Pinpoint the cell where the given text exists, returning its (X, Y) midpoint coordinate. 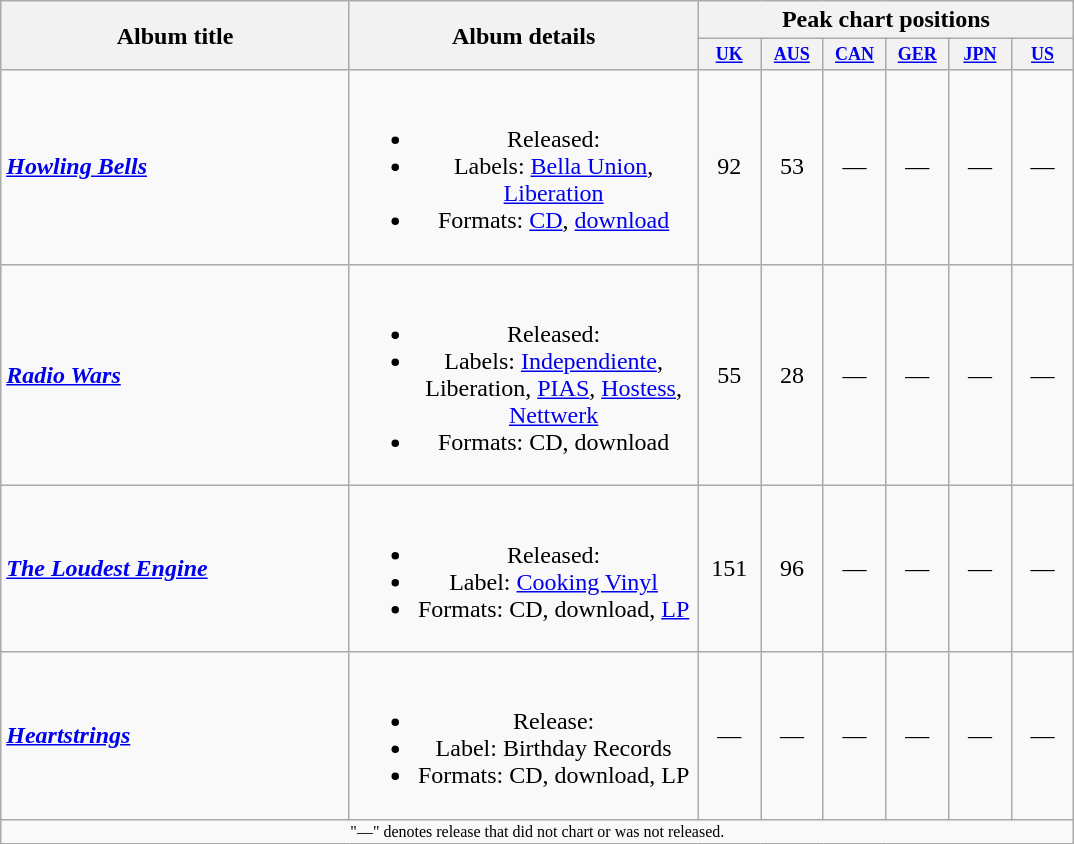
UK (730, 54)
"—" denotes release that did not chart or was not released. (538, 831)
28 (792, 374)
Howling Bells (176, 167)
Released: Labels: Bella Union, LiberationFormats: CD, download (524, 167)
CAN (854, 54)
US (1042, 54)
151 (730, 568)
The Loudest Engine (176, 568)
Album title (176, 36)
Peak chart positions (886, 20)
Released: Label: Cooking VinylFormats: CD, download, LP (524, 568)
92 (730, 167)
53 (792, 167)
Radio Wars (176, 374)
JPN (980, 54)
Heartstrings (176, 736)
Released: Labels: Independiente, Liberation, PIAS, Hostess, NettwerkFormats: CD, download (524, 374)
Release: Label: Birthday RecordsFormats: CD, download, LP (524, 736)
Album details (524, 36)
55 (730, 374)
GER (918, 54)
96 (792, 568)
AUS (792, 54)
